Find where the given text appears and provide that cell's center as (x, y) coordinate. 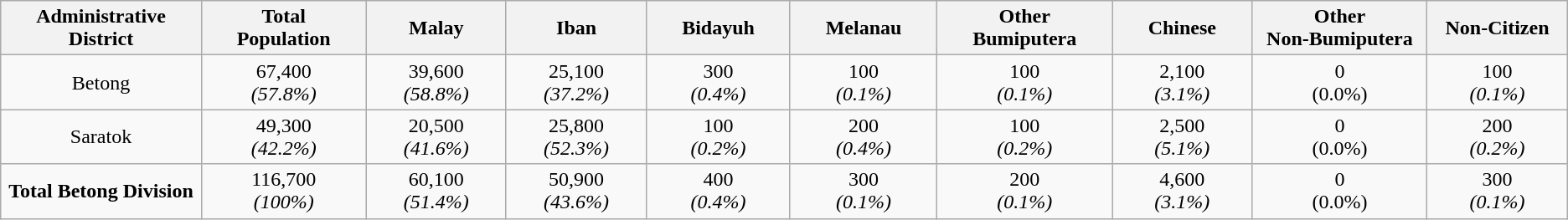
67,400(57.8%) (283, 82)
Chinese (1183, 28)
Other Bumiputera (1025, 28)
49,300(42.2%) (283, 137)
2,100(3.1%) (1183, 82)
Iban (576, 28)
4,600(3.1%) (1183, 191)
Malay (436, 28)
39,600(58.8%) (436, 82)
Saratok (101, 137)
Betong (101, 82)
2,500(5.1%) (1183, 137)
200(0.2%) (1498, 137)
Total Population (283, 28)
116,700(100%) (283, 191)
Total Betong Division (101, 191)
Non-Citizen (1498, 28)
20,500(41.6%) (436, 137)
Administrative District (101, 28)
Bidayuh (719, 28)
200(0.4%) (864, 137)
200(0.1%) (1025, 191)
Other Non-Bumiputera (1340, 28)
25,100(37.2%) (576, 82)
50,900(43.6%) (576, 191)
Melanau (864, 28)
400(0.4%) (719, 191)
60,100(51.4%) (436, 191)
300(0.4%) (719, 82)
25,800(52.3%) (576, 137)
